Locate the cell with the specified text and output its [x, y] center coordinate. 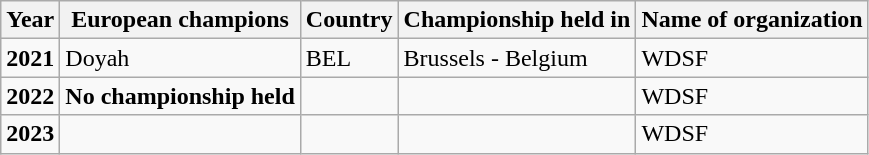
Country [349, 20]
No championship held [180, 96]
2023 [30, 134]
2021 [30, 58]
Championship held in [517, 20]
Doyah [180, 58]
Name of organization [752, 20]
Year [30, 20]
BEL [349, 58]
Brussels - Belgium [517, 58]
European champions [180, 20]
2022 [30, 96]
